Extract the [x, y] coordinate from the center of the cell holding the provided text.  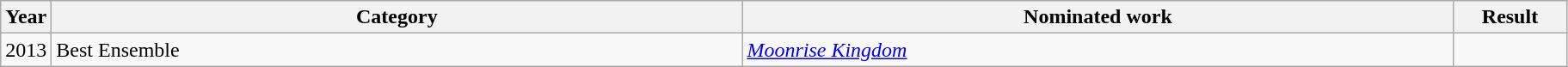
Best Ensemble [397, 50]
Moonrise Kingdom [1098, 50]
Category [397, 17]
Result [1510, 17]
2013 [26, 50]
Nominated work [1098, 17]
Year [26, 17]
